Pinpoint the cell where the given text exists, returning its [x, y] midpoint coordinate. 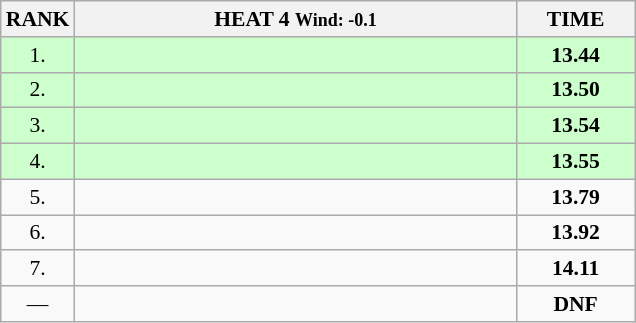
HEAT 4 Wind: -0.1 [295, 19]
3. [38, 126]
13.92 [576, 233]
— [38, 304]
7. [38, 269]
14.11 [576, 269]
DNF [576, 304]
13.55 [576, 162]
TIME [576, 19]
RANK [38, 19]
2. [38, 90]
13.79 [576, 197]
5. [38, 197]
13.50 [576, 90]
4. [38, 162]
13.54 [576, 126]
1. [38, 55]
6. [38, 233]
13.44 [576, 55]
